Return [X, Y] of the center of cell containing provided text 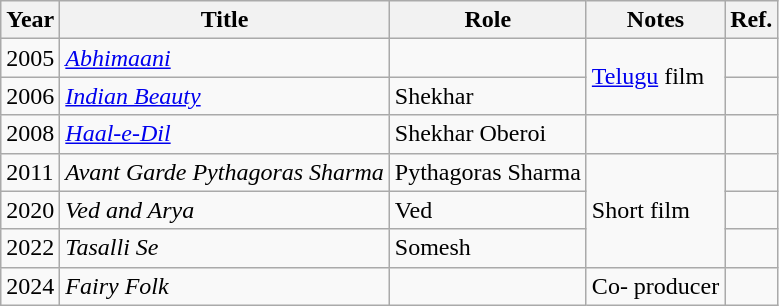
Co- producer [655, 286]
Pythagoras Sharma [488, 172]
Ved [488, 210]
2005 [30, 58]
Notes [655, 20]
Role [488, 20]
2006 [30, 96]
Telugu film [655, 77]
Abhimaani [224, 58]
2011 [30, 172]
Shekhar Oberoi [488, 134]
Shekhar [488, 96]
Title [224, 20]
Indian Beauty [224, 96]
2022 [30, 248]
Fairy Folk [224, 286]
Tasalli Se [224, 248]
2008 [30, 134]
Ref. [752, 20]
Somesh [488, 248]
Year [30, 20]
Short film [655, 210]
Haal-e-Dil [224, 134]
2024 [30, 286]
Avant Garde Pythagoras Sharma [224, 172]
2020 [30, 210]
Ved and Arya [224, 210]
